Detect which cell encompasses the target text, then output its [x, y] center coordinate. 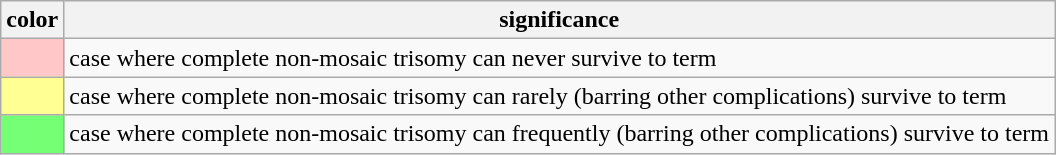
case where complete non-mosaic trisomy can rarely (barring other complications) survive to term [560, 96]
case where complete non-mosaic trisomy can never survive to term [560, 58]
color [32, 20]
significance [560, 20]
case where complete non-mosaic trisomy can frequently (barring other complications) survive to term [560, 134]
